From the cell containing the given text, extract its center point as (x, y) coordinate. 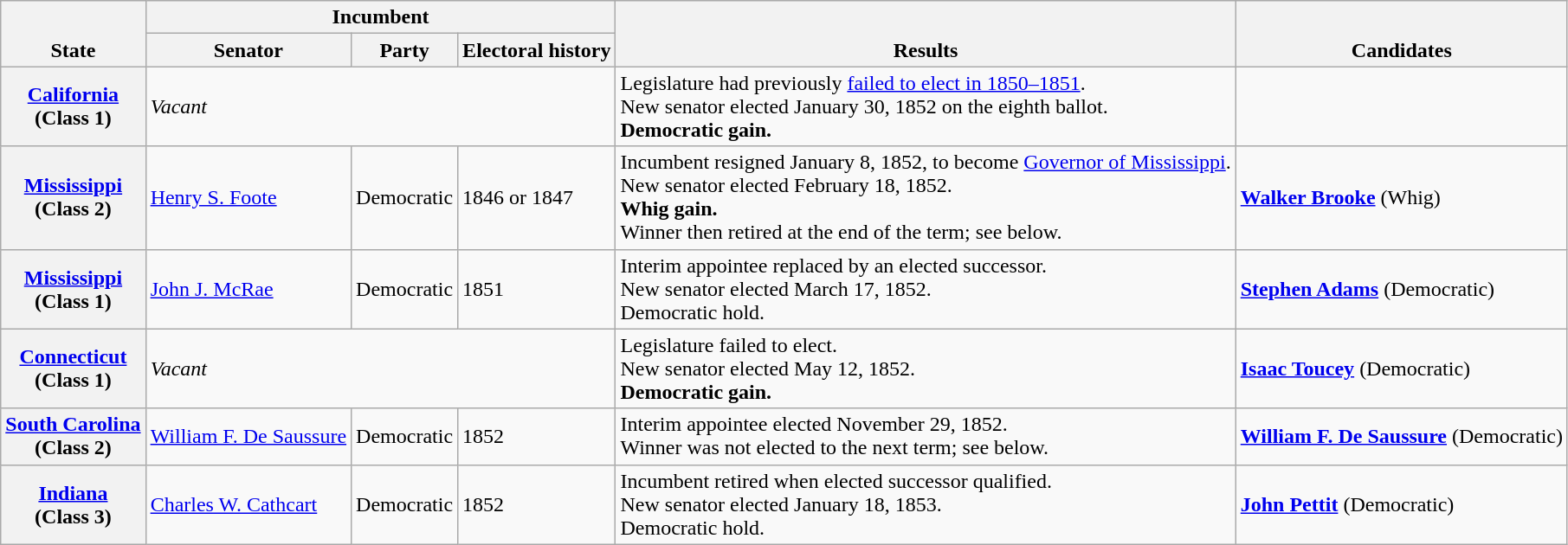
Charles W. Cathcart (248, 504)
Isaac Toucey (Democratic) (1401, 369)
1851 (537, 289)
William F. De Saussure (248, 436)
Walker Brooke (Whig) (1401, 197)
Mississippi(Class 2) (73, 197)
Interim appointee replaced by an elected successor.New senator elected March 17, 1852.Democratic hold. (926, 289)
Mississippi(Class 1) (73, 289)
Incumbent (381, 17)
Interim appointee elected November 29, 1852.Winner was not elected to the next term; see below. (926, 436)
Connecticut(Class 1) (73, 369)
John J. McRae (248, 289)
1846 or 1847 (537, 197)
John Pettit (Democratic) (1401, 504)
Legislature had previously failed to elect in 1850–1851.New senator elected January 30, 1852 on the eighth ballot.Democratic gain. (926, 106)
California(Class 1) (73, 106)
Indiana(Class 3) (73, 504)
William F. De Saussure (Democratic) (1401, 436)
Stephen Adams (Democratic) (1401, 289)
Incumbent retired when elected successor qualified.New senator elected January 18, 1853.Democratic hold. (926, 504)
Party (405, 50)
Electoral history (537, 50)
State (73, 34)
Senator (248, 50)
Legislature failed to elect.New senator elected May 12, 1852.Democratic gain. (926, 369)
Results (926, 34)
Candidates (1401, 34)
South Carolina(Class 2) (73, 436)
Henry S. Foote (248, 197)
